Return the [X, Y] coordinate for the center point of the cell that contains the specified text.  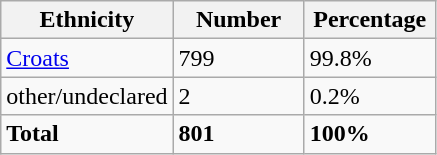
0.2% [370, 96]
100% [370, 134]
801 [238, 134]
Croats [87, 58]
other/undeclared [87, 96]
99.8% [370, 58]
799 [238, 58]
Percentage [370, 20]
Ethnicity [87, 20]
Number [238, 20]
2 [238, 96]
Total [87, 134]
